Return the (x, y) coordinate for the center point of the cell that contains the specified text.  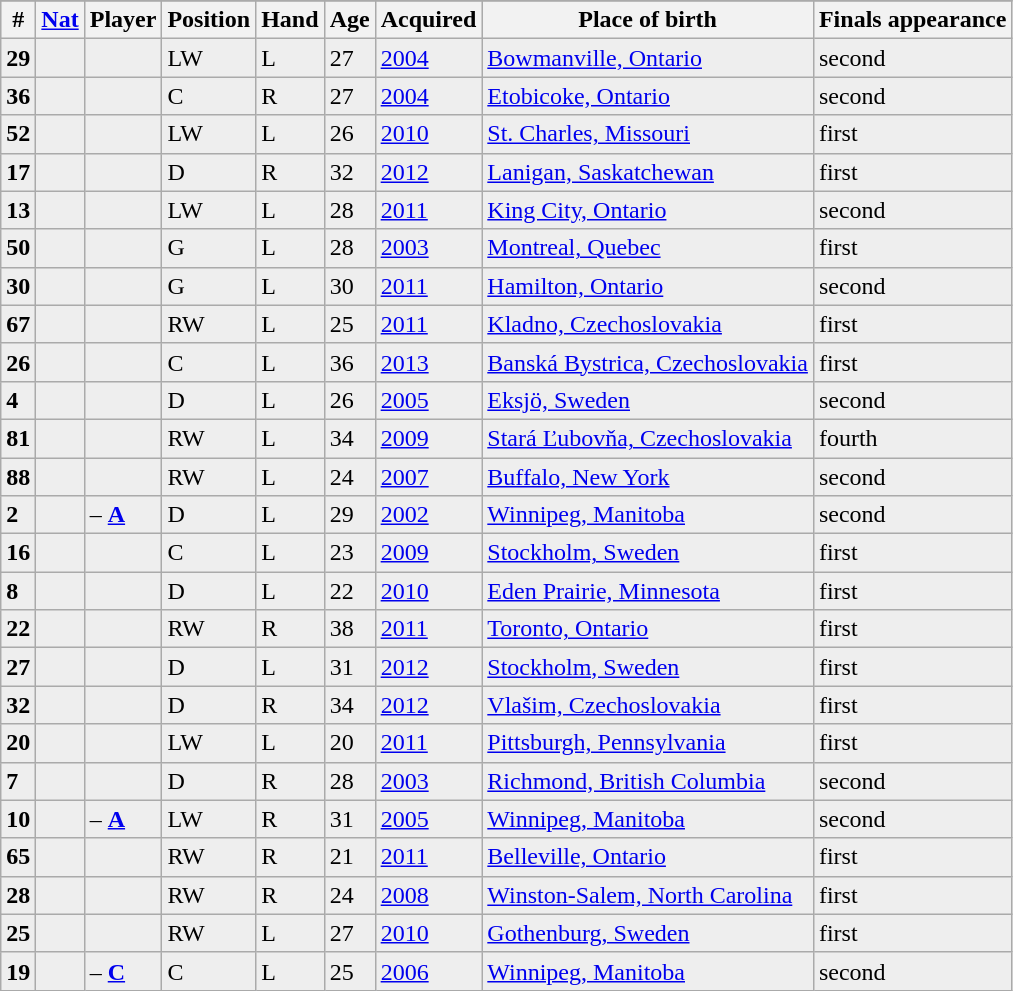
7 (18, 781)
2007 (428, 477)
67 (18, 324)
2008 (428, 895)
50 (18, 248)
65 (18, 857)
Winston-Salem, North Carolina (648, 895)
Finals appearance (912, 20)
Vlašim, Czechoslovakia (648, 705)
8 (18, 591)
2 (18, 515)
St. Charles, Missouri (648, 134)
81 (18, 438)
Etobicoke, Ontario (648, 96)
Eksjö, Sweden (648, 400)
Banská Bystrica, Czechoslovakia (648, 362)
13 (18, 210)
Age (350, 20)
Buffalo, New York (648, 477)
19 (18, 971)
Eden Prairie, Minnesota (648, 591)
4 (18, 400)
Nat (60, 20)
Gothenburg, Sweden (648, 933)
16 (18, 553)
Belleville, Ontario (648, 857)
Hand (290, 20)
Acquired (428, 20)
Position (209, 20)
King City, Ontario (648, 210)
38 (350, 629)
– C (123, 971)
52 (18, 134)
2006 (428, 971)
88 (18, 477)
17 (18, 172)
Hamilton, Ontario (648, 286)
2013 (428, 362)
Pittsburgh, Pennsylvania (648, 743)
23 (350, 553)
fourth (912, 438)
10 (18, 819)
2002 (428, 515)
Place of birth (648, 20)
Montreal, Quebec (648, 248)
# (18, 20)
Player (123, 20)
Bowmanville, Ontario (648, 58)
Lanigan, Saskatchewan (648, 172)
Toronto, Ontario (648, 629)
Kladno, Czechoslovakia (648, 324)
Richmond, British Columbia (648, 781)
Stará Ľubovňa, Czechoslovakia (648, 438)
21 (350, 857)
